Output the [x, y] coordinate of the center of the cell containing the given text.  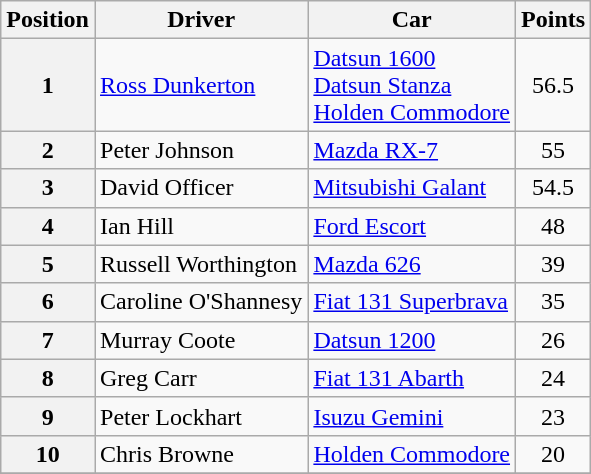
7 [48, 340]
55 [554, 150]
39 [554, 264]
Fiat 131 Superbrava [412, 302]
Position [48, 20]
2 [48, 150]
Holden Commodore [412, 454]
Mitsubishi Galant [412, 188]
Datsun 1600 Datsun Stanza Holden Commodore [412, 85]
6 [48, 302]
48 [554, 226]
David Officer [200, 188]
Ross Dunkerton [200, 85]
Car [412, 20]
Murray Coote [200, 340]
Datsun 1200 [412, 340]
56.5 [554, 85]
54.5 [554, 188]
4 [48, 226]
23 [554, 416]
Mazda RX-7 [412, 150]
1 [48, 85]
9 [48, 416]
Ian Hill [200, 226]
Peter Johnson [200, 150]
3 [48, 188]
Russell Worthington [200, 264]
Fiat 131 Abarth [412, 378]
8 [48, 378]
Mazda 626 [412, 264]
10 [48, 454]
Chris Browne [200, 454]
Peter Lockhart [200, 416]
20 [554, 454]
Caroline O'Shannesy [200, 302]
24 [554, 378]
Isuzu Gemini [412, 416]
Driver [200, 20]
5 [48, 264]
Ford Escort [412, 226]
Greg Carr [200, 378]
26 [554, 340]
Points [554, 20]
35 [554, 302]
